Extract the [x, y] coordinate from the center of the cell holding the provided text.  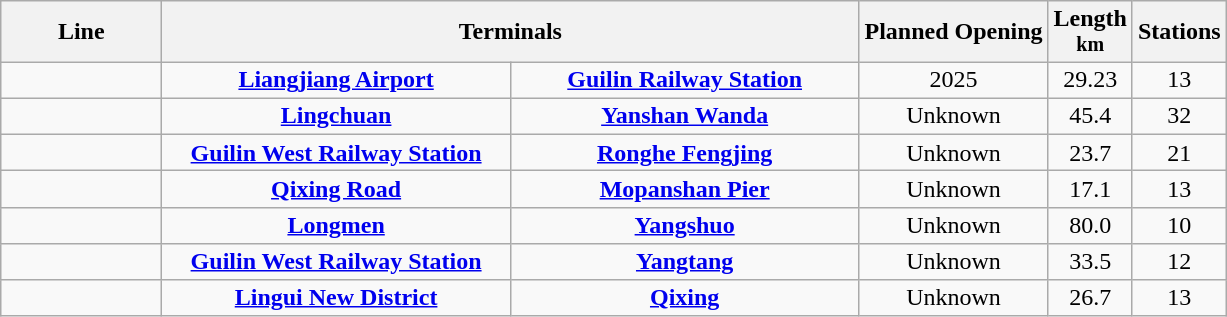
45.4 [1090, 116]
Lingchuan [336, 116]
80.0 [1090, 225]
23.7 [1090, 153]
17.1 [1090, 189]
Liangjiang Airport [336, 80]
29.23 [1090, 80]
Line [82, 32]
Stations [1179, 32]
2025 [954, 80]
Qixing [684, 298]
10 [1179, 225]
Lingui New District [336, 298]
26.7 [1090, 298]
33.5 [1090, 261]
21 [1179, 153]
Guilin Railway Station [684, 80]
Planned Opening [954, 32]
Ronghe Fengjing [684, 153]
Terminals [510, 32]
32 [1179, 116]
Yangshuo [684, 225]
Yangtang [684, 261]
Lengthkm [1090, 32]
12 [1179, 261]
Mopanshan Pier [684, 189]
Longmen [336, 225]
Qixing Road [336, 189]
Yanshan Wanda [684, 116]
